Pinpoint the cell where the given text exists, returning its [x, y] midpoint coordinate. 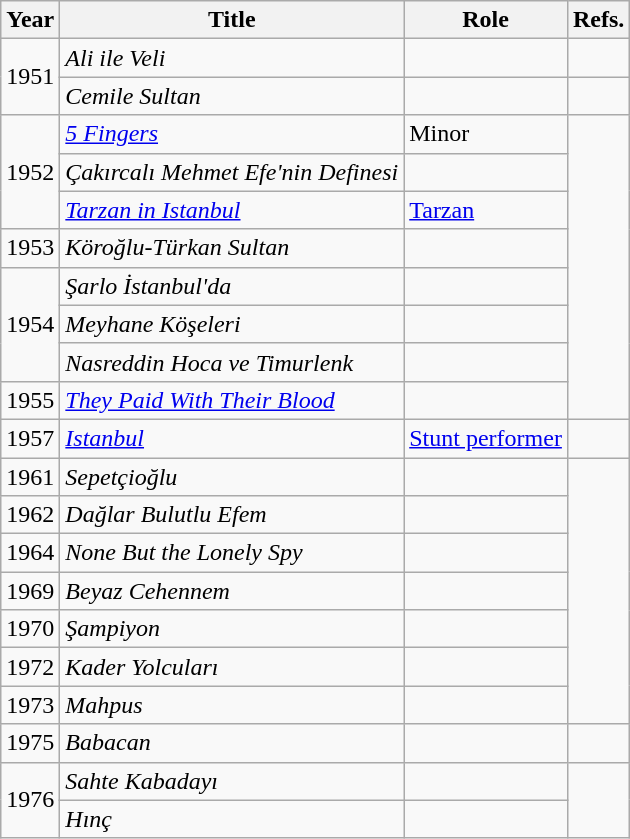
Role [486, 20]
They Paid With Their Blood [232, 400]
Mahpus [232, 705]
5 Fingers [232, 134]
Ali ile Veli [232, 58]
Meyhane Köşeleri [232, 324]
1952 [30, 172]
Hınç [232, 819]
None But the Lonely Spy [232, 553]
Sahte Kabadayı [232, 781]
Beyaz Cehennem [232, 591]
1973 [30, 705]
1970 [30, 629]
Istanbul [232, 438]
1964 [30, 553]
Title [232, 20]
1972 [30, 667]
Stunt performer [486, 438]
Cemile Sultan [232, 96]
Şampiyon [232, 629]
1953 [30, 248]
Köroğlu-Türkan Sultan [232, 248]
Kader Yolcuları [232, 667]
Nasreddin Hoca ve Timurlenk [232, 362]
1951 [30, 77]
Babacan [232, 743]
Çakırcalı Mehmet Efe'nin Definesi [232, 172]
1954 [30, 324]
Tarzan in Istanbul [232, 210]
Sepetçioğlu [232, 477]
Tarzan [486, 210]
Year [30, 20]
Dağlar Bulutlu Efem [232, 515]
1975 [30, 743]
Minor [486, 134]
1957 [30, 438]
Refs. [598, 20]
1969 [30, 591]
1955 [30, 400]
1962 [30, 515]
1976 [30, 800]
Şarlo İstanbul'da [232, 286]
1961 [30, 477]
